Determine the [X, Y] coordinate at the center of the cell enclosing the given text.  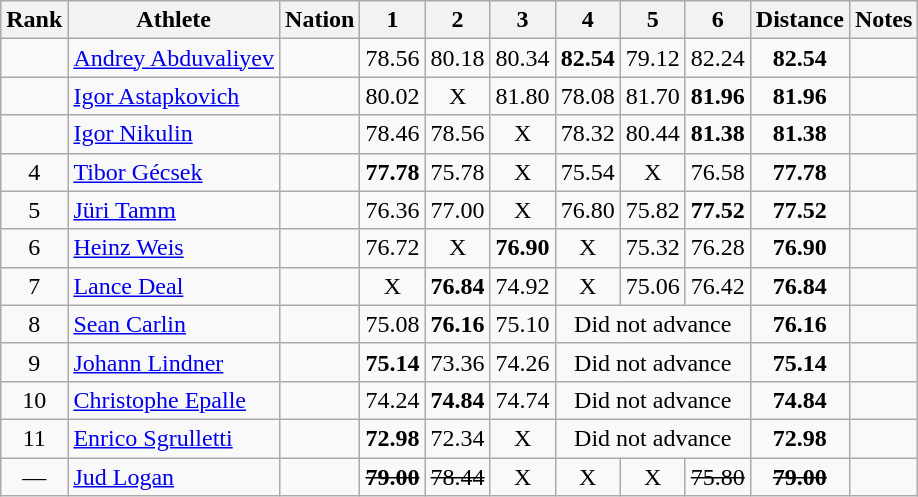
Athlete [174, 20]
74.26 [522, 362]
Sean Carlin [174, 324]
Heinz Weis [174, 248]
80.02 [392, 96]
Jüri Tamm [174, 210]
Christophe Epalle [174, 400]
72.34 [458, 438]
Igor Astapkovich [174, 96]
80.44 [652, 134]
7 [34, 286]
74.74 [522, 400]
— [34, 477]
Jud Logan [174, 477]
Notes [883, 20]
73.36 [458, 362]
Andrey Abduvaliyev [174, 58]
Igor Nikulin [174, 134]
8 [34, 324]
80.18 [458, 58]
74.92 [522, 286]
76.42 [718, 286]
78.44 [458, 477]
78.46 [392, 134]
Lance Deal [174, 286]
11 [34, 438]
Rank [34, 20]
9 [34, 362]
Enrico Sgrulletti [174, 438]
81.70 [652, 96]
76.72 [392, 248]
75.80 [718, 477]
75.32 [652, 248]
82.24 [718, 58]
Nation [320, 20]
74.24 [392, 400]
76.28 [718, 248]
75.54 [588, 172]
79.12 [652, 58]
75.08 [392, 324]
77.00 [458, 210]
Tibor Gécsek [174, 172]
10 [34, 400]
2 [458, 20]
Distance [800, 20]
81.80 [522, 96]
76.36 [392, 210]
3 [522, 20]
78.32 [588, 134]
76.80 [588, 210]
75.10 [522, 324]
1 [392, 20]
75.78 [458, 172]
78.08 [588, 96]
76.58 [718, 172]
75.06 [652, 286]
Johann Lindner [174, 362]
80.34 [522, 58]
75.82 [652, 210]
